Output the [x, y] coordinate of the center of the cell containing the given text.  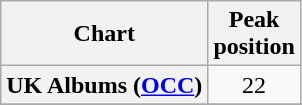
Peakposition [254, 34]
UK Albums (OCC) [104, 85]
Chart [104, 34]
22 [254, 85]
